Extract the (X, Y) coordinate from the center of the cell holding the provided text.  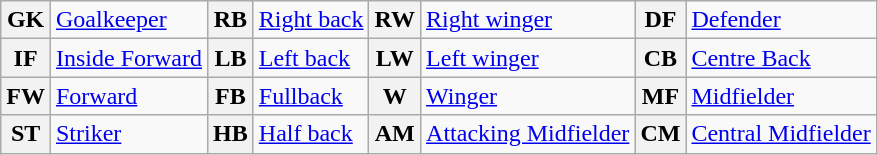
IF (26, 58)
Striker (128, 134)
Left back (311, 58)
Central Midfielder (781, 134)
Centre Back (781, 58)
Fullback (311, 96)
W (395, 96)
DF (660, 20)
ST (26, 134)
Forward (128, 96)
AM (395, 134)
Defender (781, 20)
CM (660, 134)
Inside Forward (128, 58)
Goalkeeper (128, 20)
MF (660, 96)
Attacking Midfielder (528, 134)
FB (231, 96)
HB (231, 134)
LB (231, 58)
RW (395, 20)
Left winger (528, 58)
RB (231, 20)
Right winger (528, 20)
Midfielder (781, 96)
Right back (311, 20)
FW (26, 96)
Winger (528, 96)
CB (660, 58)
GK (26, 20)
Half back (311, 134)
LW (395, 58)
